For the text-containing cell, return its midpoint in [x, y] coordinate format. 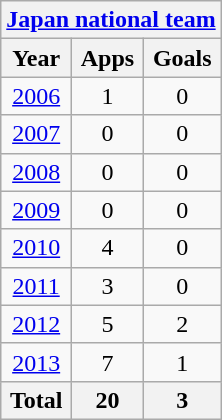
Japan national team [111, 20]
2007 [36, 134]
2013 [36, 362]
7 [108, 362]
Goals [182, 58]
2 [182, 324]
5 [108, 324]
2010 [36, 248]
Apps [108, 58]
2008 [36, 172]
2012 [36, 324]
Total [36, 400]
Year [36, 58]
4 [108, 248]
2006 [36, 96]
2009 [36, 210]
2011 [36, 286]
20 [108, 400]
